Extract the (X, Y) coordinate from the center of the cell holding the provided text.  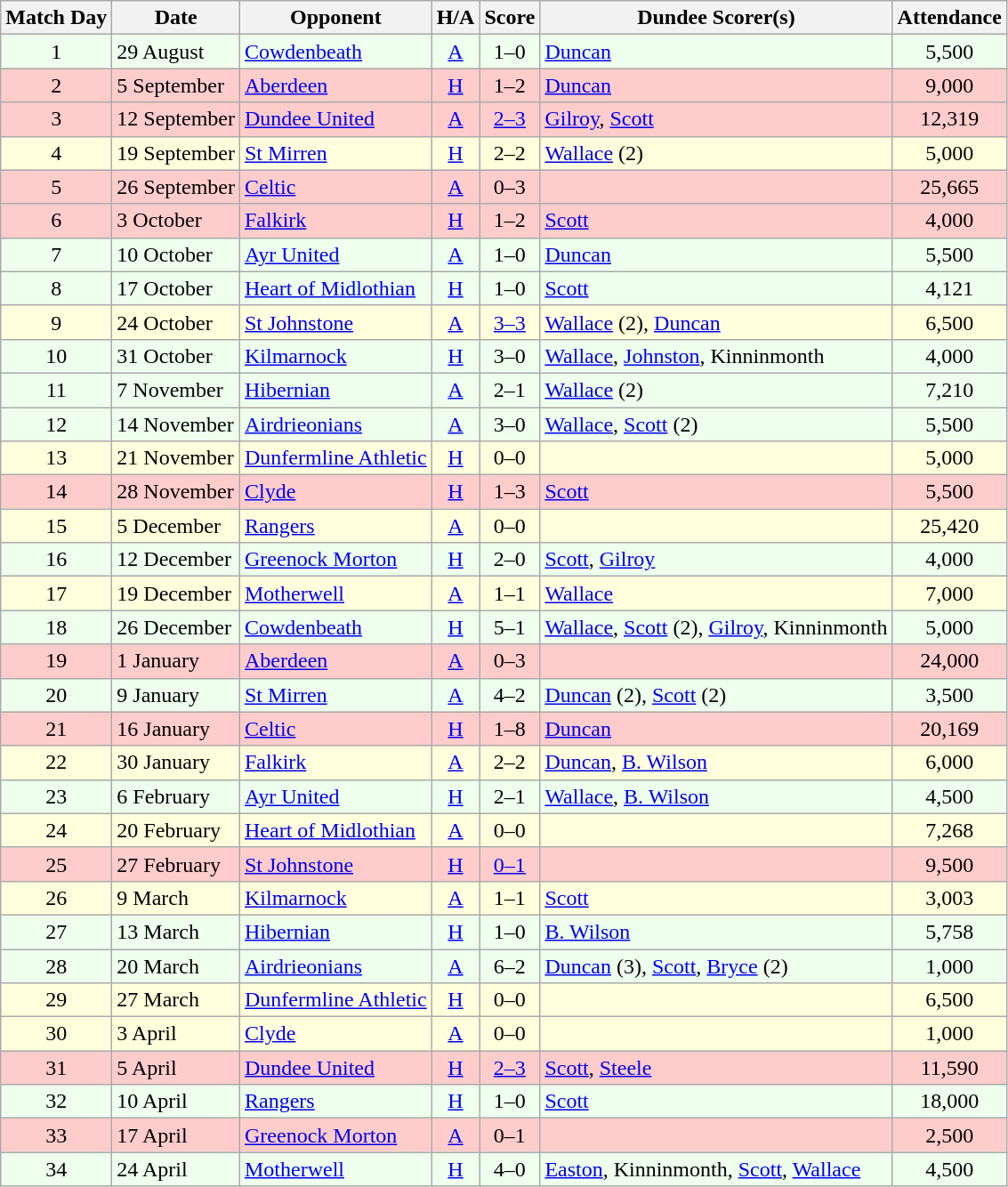
Attendance (949, 18)
20 February (176, 830)
6–2 (510, 965)
Scott, Gilroy (716, 560)
25,665 (949, 187)
5 December (176, 526)
34 (57, 1169)
1–8 (510, 729)
29 (57, 1000)
4–0 (510, 1169)
6 February (176, 796)
12,319 (949, 119)
28 (57, 965)
2–0 (510, 560)
7 (57, 254)
5 April (176, 1068)
1 January (176, 661)
1 (57, 52)
20 March (176, 965)
9 March (176, 898)
22 (57, 763)
B. Wilson (716, 932)
Wallace, B. Wilson (716, 796)
17 (57, 593)
24 October (176, 322)
17 April (176, 1135)
3 (57, 119)
24,000 (949, 661)
7 November (176, 390)
13 (57, 458)
4–2 (510, 695)
6,000 (949, 763)
Wallace, Scott (2) (716, 424)
16 (57, 560)
9 (57, 322)
5 September (176, 85)
31 October (176, 356)
14 November (176, 424)
8 (57, 288)
3 October (176, 221)
31 (57, 1068)
15 (57, 526)
26 December (176, 627)
19 (57, 661)
30 (57, 1034)
24 April (176, 1169)
26 (57, 898)
4 (57, 153)
9,500 (949, 864)
3,500 (949, 695)
29 August (176, 52)
30 January (176, 763)
25,420 (949, 526)
3–3 (510, 322)
18 (57, 627)
Duncan, B. Wilson (716, 763)
Date (176, 18)
Easton, Kinninmonth, Scott, Wallace (716, 1169)
16 January (176, 729)
Opponent (335, 18)
3 April (176, 1034)
19 December (176, 593)
27 March (176, 1000)
7,000 (949, 593)
24 (57, 830)
6 (57, 221)
20,169 (949, 729)
Duncan (2), Scott (2) (716, 695)
7,210 (949, 390)
19 September (176, 153)
12 September (176, 119)
26 September (176, 187)
5 (57, 187)
Duncan (3), Scott, Bryce (2) (716, 965)
20 (57, 695)
18,000 (949, 1102)
Score (510, 18)
13 March (176, 932)
25 (57, 864)
10 April (176, 1102)
Wallace, Johnston, Kinninmonth (716, 356)
11 (57, 390)
Scott, Steele (716, 1068)
32 (57, 1102)
H/A (456, 18)
5,758 (949, 932)
Dundee Scorer(s) (716, 18)
12 (57, 424)
27 February (176, 864)
Gilroy, Scott (716, 119)
2,500 (949, 1135)
5–1 (510, 627)
4,121 (949, 288)
21 (57, 729)
33 (57, 1135)
7,268 (949, 830)
1–3 (510, 492)
10 (57, 356)
Wallace (2), Duncan (716, 322)
Match Day (57, 18)
14 (57, 492)
28 November (176, 492)
2 (57, 85)
Wallace (716, 593)
11,590 (949, 1068)
21 November (176, 458)
3,003 (949, 898)
Wallace, Scott (2), Gilroy, Kinninmonth (716, 627)
9 January (176, 695)
12 December (176, 560)
10 October (176, 254)
17 October (176, 288)
9,000 (949, 85)
27 (57, 932)
23 (57, 796)
